Find where the given text appears and provide that cell's center as [x, y] coordinate. 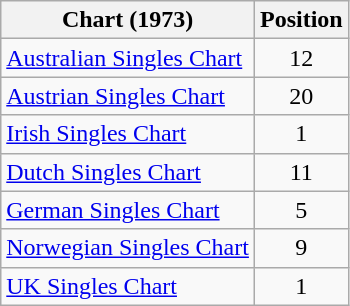
12 [301, 58]
Position [301, 20]
Chart (1973) [128, 20]
9 [301, 248]
5 [301, 210]
20 [301, 96]
UK Singles Chart [128, 286]
Norwegian Singles Chart [128, 248]
Australian Singles Chart [128, 58]
Dutch Singles Chart [128, 172]
German Singles Chart [128, 210]
Austrian Singles Chart [128, 96]
Irish Singles Chart [128, 134]
11 [301, 172]
